For the text-containing cell, return its midpoint in [X, Y] coordinate format. 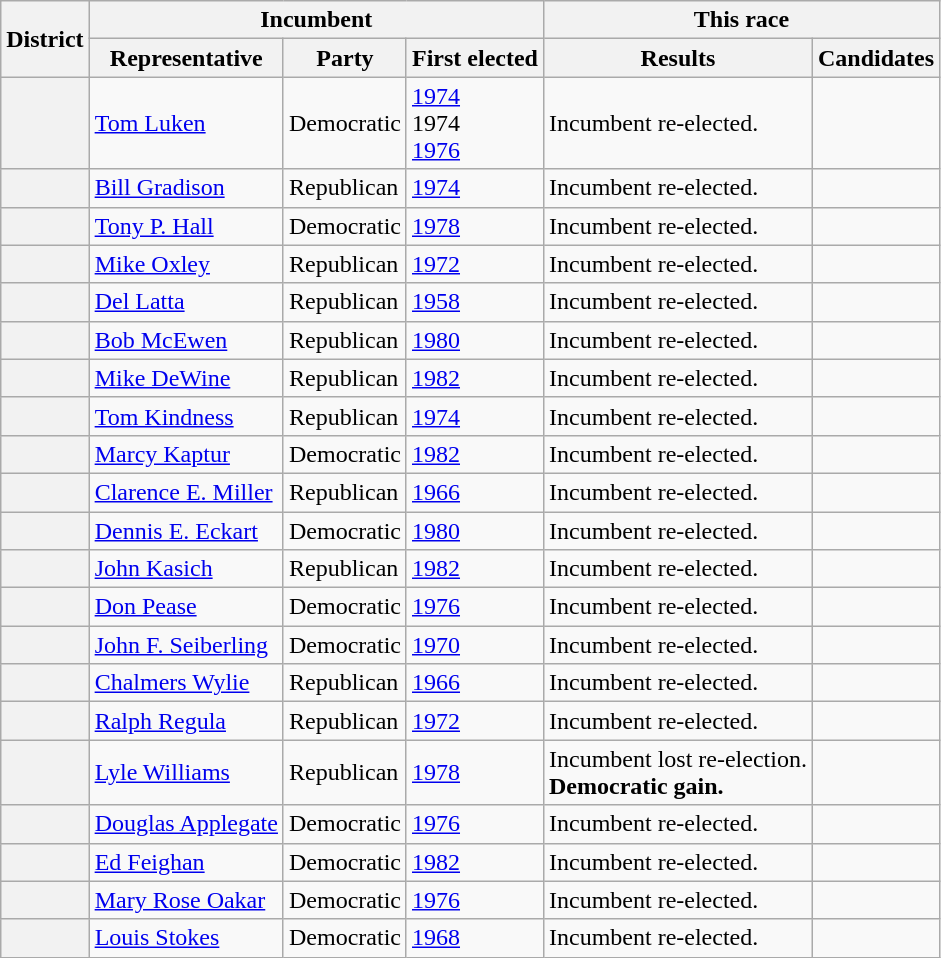
Tom Luken [186, 123]
1968 [474, 938]
Marcy Kaptur [186, 454]
Tony P. Hall [186, 226]
Dennis E. Eckart [186, 531]
Results [678, 58]
Representative [186, 58]
Lyle Williams [186, 772]
1974 1974 1976 [474, 123]
Ed Feighan [186, 862]
John F. Seiberling [186, 645]
1970 [474, 645]
1958 [474, 302]
Mary Rose Oakar [186, 900]
This race [741, 20]
Clarence E. Miller [186, 492]
Incumbent [316, 20]
Tom Kindness [186, 416]
Del Latta [186, 302]
Bob McEwen [186, 340]
Mike DeWine [186, 378]
Bill Gradison [186, 188]
Chalmers Wylie [186, 683]
Candidates [876, 58]
District [45, 39]
Louis Stokes [186, 938]
Party [344, 58]
First elected [474, 58]
Mike Oxley [186, 264]
Douglas Applegate [186, 824]
Incumbent lost re-election.Democratic gain. [678, 772]
John Kasich [186, 569]
Don Pease [186, 607]
Ralph Regula [186, 721]
